Output the [X, Y] coordinate of the center of the cell containing the given text.  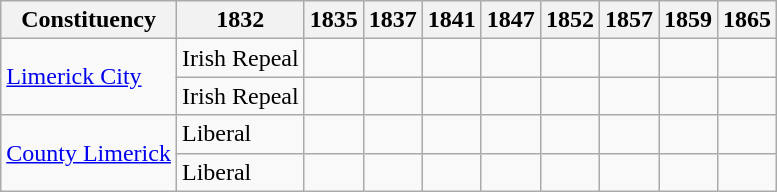
1852 [570, 20]
1847 [510, 20]
1859 [688, 20]
1857 [628, 20]
1841 [452, 20]
1835 [334, 20]
Limerick City [89, 77]
1832 [240, 20]
1837 [392, 20]
Constituency [89, 20]
1865 [748, 20]
County Limerick [89, 153]
